Scan for the cell matching the given text and deliver its [x, y] coordinate at center. 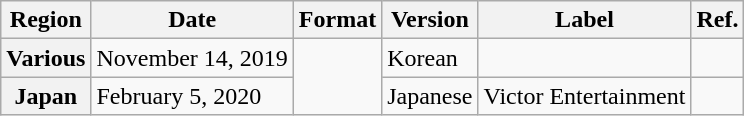
Date [192, 20]
Victor Entertainment [584, 96]
February 5, 2020 [192, 96]
Ref. [718, 20]
Various [46, 58]
November 14, 2019 [192, 58]
Japanese [430, 96]
Label [584, 20]
Japan [46, 96]
Korean [430, 58]
Region [46, 20]
Format [337, 20]
Version [430, 20]
